Output the [X, Y] coordinate of the center of the cell containing the given text.  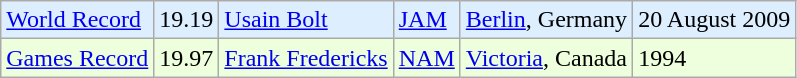
Berlin, Germany [546, 20]
Usain Bolt [306, 20]
20 August 2009 [714, 20]
19.97 [186, 58]
JAM [426, 20]
Frank Fredericks [306, 58]
1994 [714, 58]
Games Record [78, 58]
World Record [78, 20]
19.19 [186, 20]
NAM [426, 58]
Victoria, Canada [546, 58]
